Provide the [X, Y] coordinate of the cell's center where the given text is located.  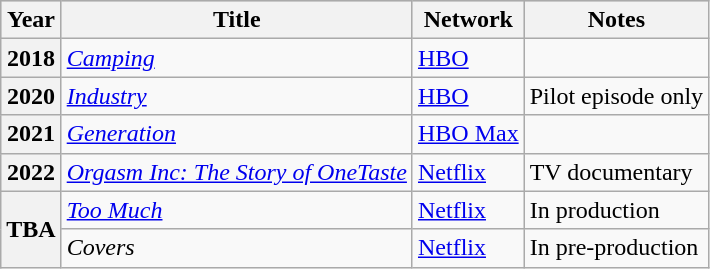
2021 [31, 134]
Network [468, 20]
Year [31, 20]
In pre-production [616, 248]
Industry [236, 96]
Too Much [236, 210]
2018 [31, 58]
Title [236, 20]
Covers [236, 248]
Orgasm Inc: The Story of OneTaste [236, 172]
Generation [236, 134]
Notes [616, 20]
Pilot episode only [616, 96]
2022 [31, 172]
HBO Max [468, 134]
TBA [31, 229]
TV documentary [616, 172]
2020 [31, 96]
Camping [236, 58]
In production [616, 210]
